Search for the cell housing the specified text and yield its [X, Y] center coordinate. 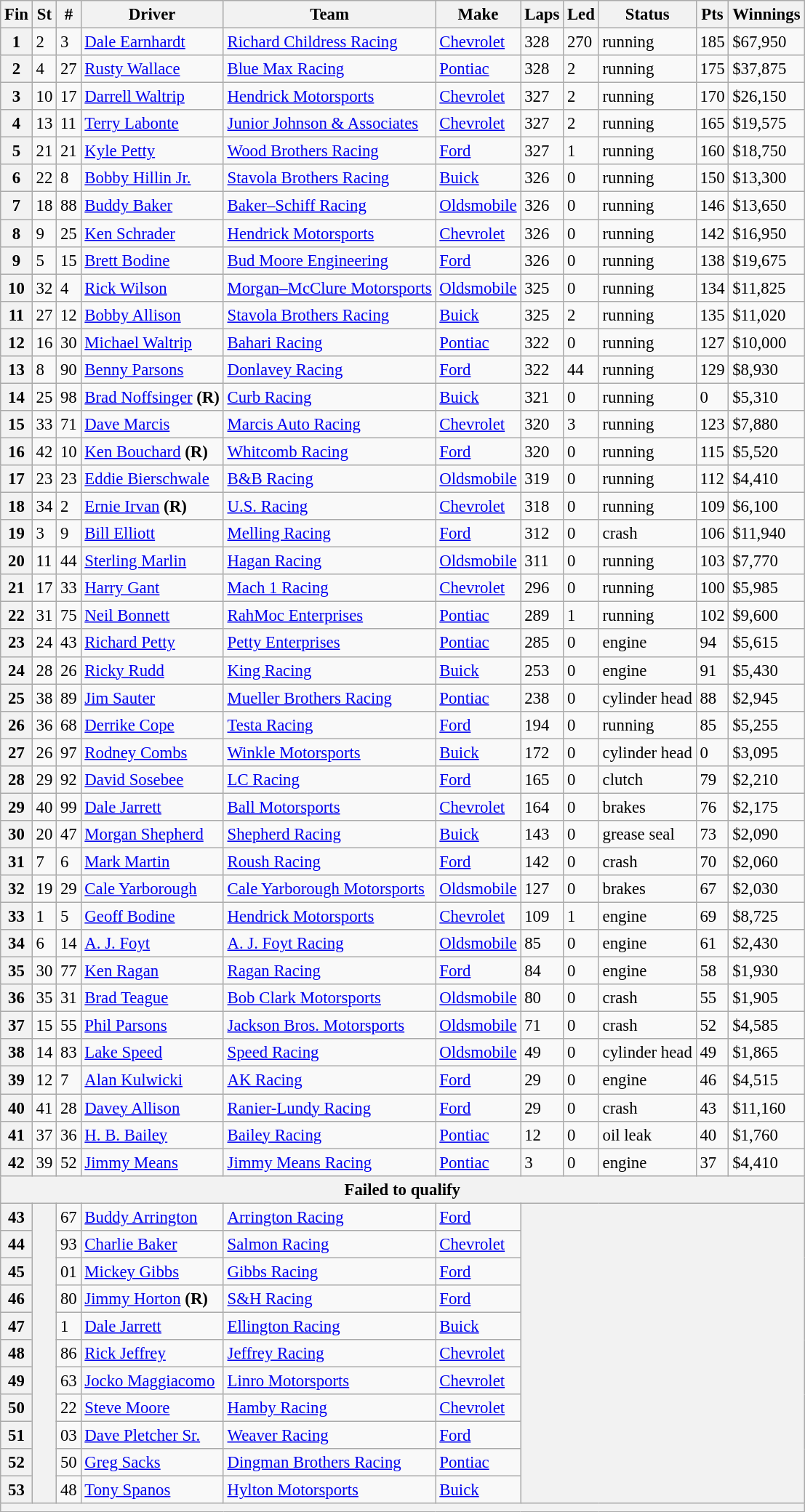
B&B Racing [329, 479]
Michael Waltrip [152, 342]
170 [713, 97]
312 [542, 534]
319 [542, 479]
129 [713, 370]
Linro Motorsports [329, 1381]
296 [542, 588]
Phil Parsons [152, 1026]
253 [542, 670]
Neil Bonnett [152, 616]
Ellington Racing [329, 1326]
Ken Ragan [152, 971]
Richard Childress Racing [329, 42]
106 [713, 534]
Pts [713, 15]
194 [542, 725]
$2,175 [766, 807]
321 [542, 397]
73 [713, 835]
Baker–Schiff Racing [329, 206]
David Sosebee [152, 780]
Ranier-Lundy Racing [329, 1108]
Alan Kulwicki [152, 1080]
Hylton Motorsports [329, 1490]
91 [713, 670]
Sterling Marlin [152, 561]
Bill Elliott [152, 534]
Geoff Bodine [152, 917]
100 [713, 588]
Hamby Racing [329, 1408]
Rodney Combs [152, 752]
98 [68, 397]
$5,615 [766, 643]
115 [713, 451]
$11,825 [766, 288]
Failed to qualify [403, 1189]
94 [713, 643]
Buddy Arrington [152, 1217]
Brett Bodine [152, 260]
Morgan Shepherd [152, 835]
Rusty Wallace [152, 69]
$5,255 [766, 725]
Jim Sauter [152, 698]
Ken Schrader [152, 233]
Bob Clark Motorsports [329, 998]
Ball Motorsports [329, 807]
Benny Parsons [152, 370]
$8,930 [766, 370]
Shepherd Racing [329, 835]
# [68, 15]
AK Racing [329, 1080]
83 [68, 1053]
$2,090 [766, 835]
S&H Racing [329, 1299]
172 [542, 752]
Jimmy Means Racing [329, 1162]
61 [713, 944]
Buddy Baker [152, 206]
Dave Pletcher Sr. [152, 1436]
68 [68, 725]
$2,030 [766, 889]
Make [478, 15]
Petty Enterprises [329, 643]
Salmon Racing [329, 1244]
70 [713, 861]
Ricky Rudd [152, 670]
Melling Racing [329, 534]
Jackson Bros. Motorsports [329, 1026]
146 [713, 206]
$3,095 [766, 752]
King Racing [329, 670]
Team [329, 15]
Winkle Motorsports [329, 752]
$2,060 [766, 861]
Jimmy Means [152, 1162]
Status [647, 15]
Charlie Baker [152, 1244]
Mickey Gibbs [152, 1271]
Hagan Racing [329, 561]
Wood Brothers Racing [329, 151]
$2,945 [766, 698]
Mark Martin [152, 861]
69 [713, 917]
Darrell Waltrip [152, 97]
Greg Sacks [152, 1463]
318 [542, 507]
Rick Wilson [152, 288]
Led [582, 15]
77 [68, 971]
$13,650 [766, 206]
138 [713, 260]
$5,985 [766, 588]
175 [713, 69]
Jimmy Horton (R) [152, 1299]
$1,930 [766, 971]
$5,430 [766, 670]
79 [713, 780]
86 [68, 1354]
Davey Allison [152, 1108]
Brad Teague [152, 998]
$5,310 [766, 397]
93 [68, 1244]
Whitcomb Racing [329, 451]
99 [68, 807]
oil leak [647, 1135]
143 [542, 835]
H. B. Bailey [152, 1135]
150 [713, 178]
$1,905 [766, 998]
$7,880 [766, 425]
Donlavey Racing [329, 370]
Bud Moore Engineering [329, 260]
RahMoc Enterprises [329, 616]
160 [713, 151]
289 [542, 616]
Dingman Brothers Racing [329, 1463]
Mach 1 Racing [329, 588]
285 [542, 643]
45 [17, 1271]
238 [542, 698]
Driver [152, 15]
clutch [647, 780]
LC Racing [329, 780]
Harry Gant [152, 588]
Marcis Auto Racing [329, 425]
$4,515 [766, 1080]
102 [713, 616]
$7,770 [766, 561]
Roush Racing [329, 861]
Junior Johnson & Associates [329, 124]
A. J. Foyt Racing [329, 944]
Speed Racing [329, 1053]
Ernie Irvan (R) [152, 507]
Steve Moore [152, 1408]
$1,760 [766, 1135]
$26,150 [766, 97]
89 [68, 698]
Richard Petty [152, 643]
$2,430 [766, 944]
Kyle Petty [152, 151]
Curb Racing [329, 397]
76 [713, 807]
$9,600 [766, 616]
$13,300 [766, 178]
Blue Max Racing [329, 69]
$16,950 [766, 233]
$8,725 [766, 917]
75 [68, 616]
134 [713, 288]
$5,520 [766, 451]
Testa Racing [329, 725]
Weaver Racing [329, 1436]
Rick Jeffrey [152, 1354]
Ragan Racing [329, 971]
Eddie Bierschwale [152, 479]
270 [582, 42]
$19,675 [766, 260]
Mueller Brothers Racing [329, 698]
Lake Speed [152, 1053]
84 [542, 971]
53 [17, 1490]
U.S. Racing [329, 507]
90 [68, 370]
Jocko Maggiacomo [152, 1381]
$4,585 [766, 1026]
112 [713, 479]
A. J. Foyt [152, 944]
Brad Noffsinger (R) [152, 397]
grease seal [647, 835]
$11,020 [766, 315]
92 [68, 780]
103 [713, 561]
Dave Marcis [152, 425]
123 [713, 425]
51 [17, 1436]
Dale Earnhardt [152, 42]
$1,865 [766, 1053]
01 [68, 1271]
311 [542, 561]
St [44, 15]
Bobby Hillin Jr. [152, 178]
Gibbs Racing [329, 1271]
97 [68, 752]
$37,875 [766, 69]
Bahari Racing [329, 342]
03 [68, 1436]
164 [542, 807]
$6,100 [766, 507]
185 [713, 42]
Arrington Racing [329, 1217]
$19,575 [766, 124]
63 [68, 1381]
135 [713, 315]
Terry Labonte [152, 124]
Cale Yarborough [152, 889]
Morgan–McClure Motorsports [329, 288]
Jeffrey Racing [329, 1354]
Ken Bouchard (R) [152, 451]
Cale Yarborough Motorsports [329, 889]
Bobby Allison [152, 315]
$10,000 [766, 342]
$67,950 [766, 42]
$11,160 [766, 1108]
58 [713, 971]
Fin [17, 15]
$11,940 [766, 534]
Bailey Racing [329, 1135]
$2,210 [766, 780]
$18,750 [766, 151]
Laps [542, 15]
Derrike Cope [152, 725]
Tony Spanos [152, 1490]
Winnings [766, 15]
